Determine the [x, y] coordinate at the center of the cell enclosing the given text.  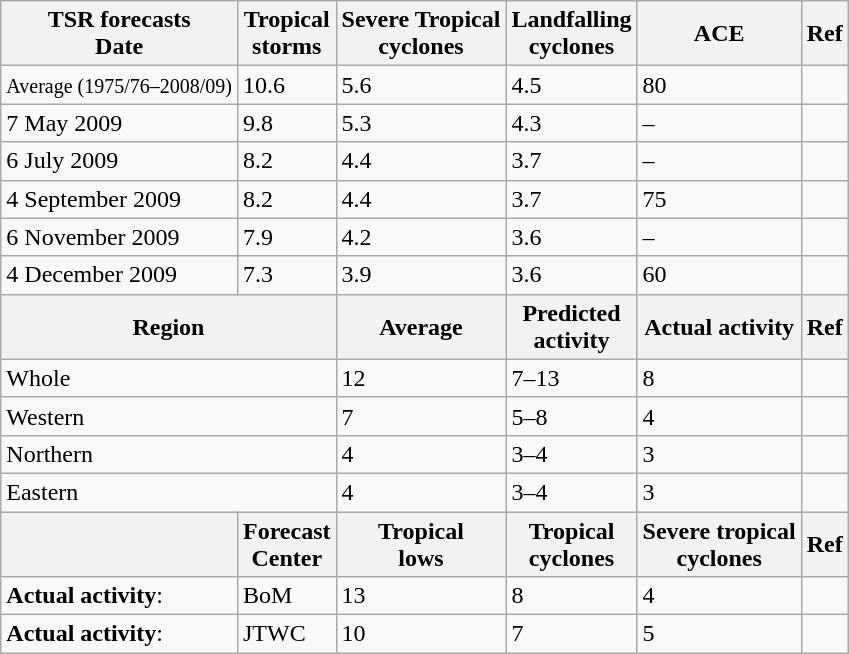
Average (1975/76–2008/09) [120, 85]
5–8 [572, 416]
5.6 [421, 85]
5.3 [421, 123]
5 [719, 634]
Western [168, 416]
Severe tropicalcyclones [719, 544]
75 [719, 199]
10 [421, 634]
Tropicallows [421, 544]
7.9 [286, 237]
4 December 2009 [120, 275]
JTWC [286, 634]
4.5 [572, 85]
7–13 [572, 378]
13 [421, 596]
10.6 [286, 85]
BoM [286, 596]
Landfallingcyclones [572, 34]
Predictedactivity [572, 326]
Region [168, 326]
Northern [168, 454]
Severe Tropicalcyclones [421, 34]
60 [719, 275]
4 September 2009 [120, 199]
Average [421, 326]
4.3 [572, 123]
ACE [719, 34]
6 November 2009 [120, 237]
TSR forecastsDate [120, 34]
7.3 [286, 275]
Tropicalstorms [286, 34]
4.2 [421, 237]
7 May 2009 [120, 123]
Eastern [168, 492]
80 [719, 85]
6 July 2009 [120, 161]
Actual activity [719, 326]
Tropicalcyclones [572, 544]
9.8 [286, 123]
ForecastCenter [286, 544]
Whole [168, 378]
3.9 [421, 275]
12 [421, 378]
